Extract the [x, y] coordinate from the center of the cell holding the provided text.  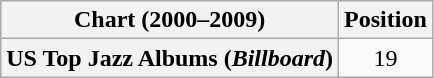
Chart (2000–2009) [170, 20]
Position [386, 20]
US Top Jazz Albums (Billboard) [170, 58]
19 [386, 58]
